Determine the (x, y) coordinate at the center of the cell enclosing the given text.  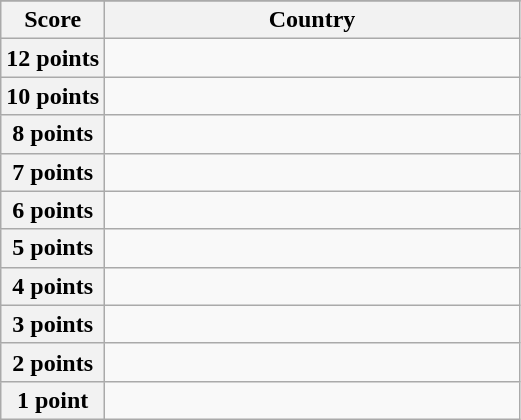
4 points (53, 286)
8 points (53, 134)
6 points (53, 210)
10 points (53, 96)
12 points (53, 58)
7 points (53, 172)
1 point (53, 400)
3 points (53, 324)
Score (53, 20)
5 points (53, 248)
Country (312, 20)
2 points (53, 362)
